Find where the given text appears and provide that cell's center as [x, y] coordinate. 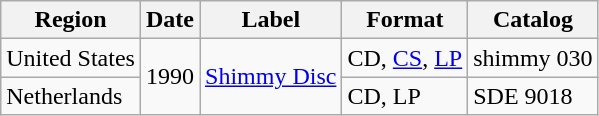
Date [170, 20]
Region [71, 20]
shimmy 030 [533, 58]
1990 [170, 77]
Shimmy Disc [271, 77]
CD, LP [405, 96]
Netherlands [71, 96]
CD, CS, LP [405, 58]
Catalog [533, 20]
SDE 9018 [533, 96]
Label [271, 20]
Format [405, 20]
United States [71, 58]
